Locate the cell with the specified text and output its [x, y] center coordinate. 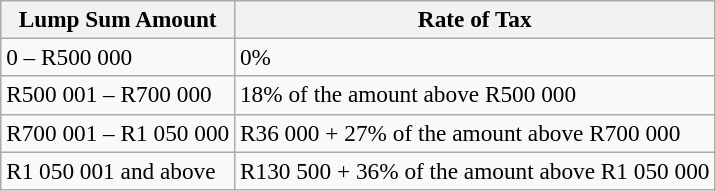
R1 050 001 and above [118, 170]
R36 000 + 27% of the amount above R700 000 [475, 133]
0% [475, 57]
18% of the amount above R500 000 [475, 95]
Rate of Tax [475, 19]
0 – R500 000 [118, 57]
Lump Sum Amount [118, 19]
R700 001 – R1 050 000 [118, 133]
R500 001 – R700 000 [118, 95]
R130 500 + 36% of the amount above R1 050 000 [475, 170]
